Extract the [x, y] coordinate from the center of the cell holding the provided text.  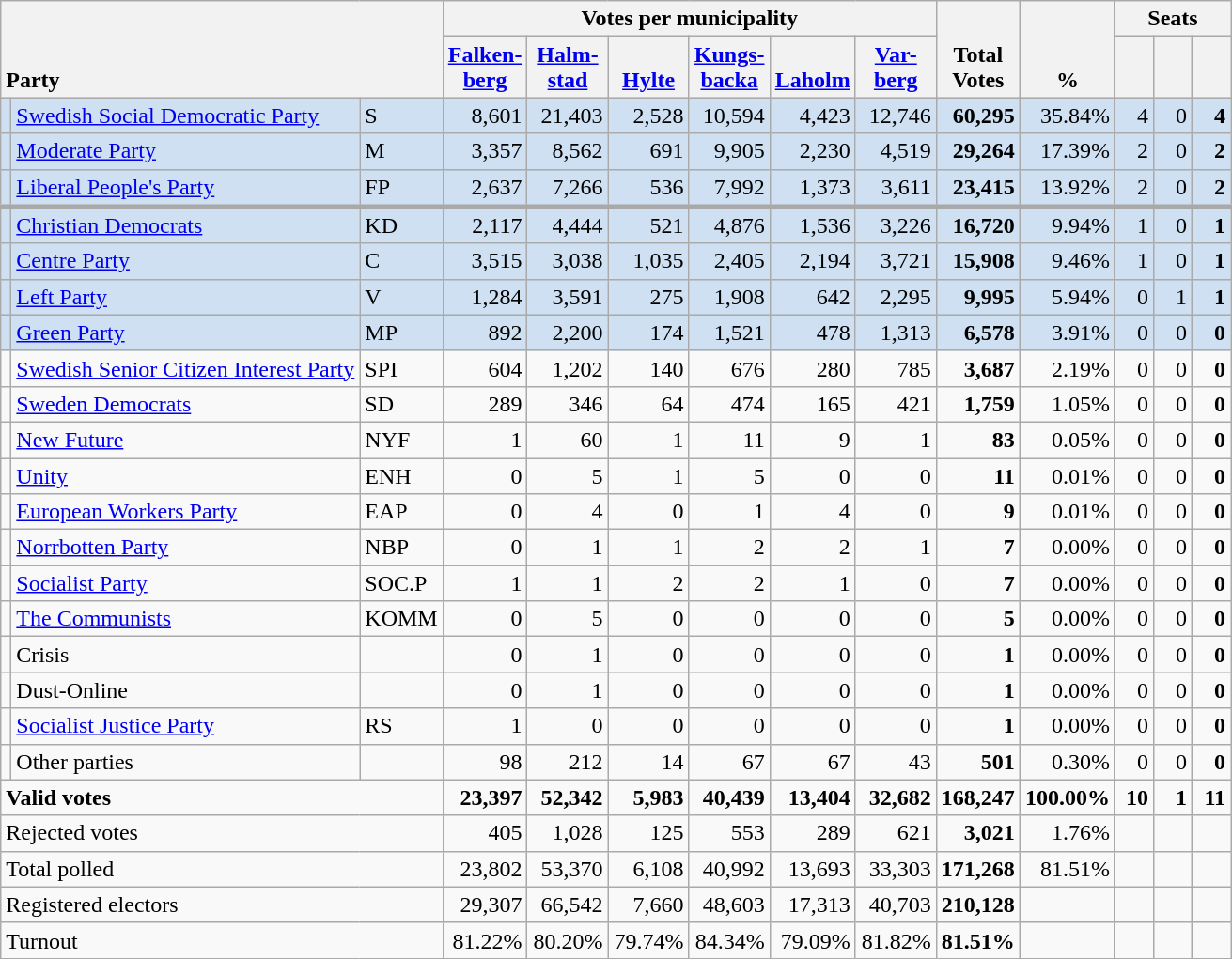
1,284 [485, 297]
553 [729, 833]
3,611 [896, 188]
1,536 [812, 225]
33,303 [896, 869]
3.91% [1068, 333]
Green Party [186, 333]
SOC.P [401, 583]
9.46% [1068, 261]
48,603 [729, 905]
Registered electors [222, 905]
4,423 [812, 116]
0.05% [1068, 440]
Liberal People's Party [186, 188]
3,226 [896, 225]
Votes per municipality [690, 19]
421 [896, 404]
29,307 [485, 905]
98 [485, 762]
Seats [1173, 19]
ENH [401, 476]
KD [401, 225]
2,295 [896, 297]
1,035 [648, 261]
676 [729, 368]
3,021 [977, 833]
12,746 [896, 116]
1,313 [896, 333]
17,313 [812, 905]
Sweden Democrats [186, 404]
2,230 [812, 151]
Left Party [186, 297]
1,908 [729, 297]
3,687 [977, 368]
Party [222, 49]
1.05% [1068, 404]
Halm- stad [568, 68]
5.94% [1068, 297]
Norrbotten Party [186, 548]
Socialist Justice Party [186, 726]
8,562 [568, 151]
Laholm [812, 68]
23,415 [977, 188]
40,992 [729, 869]
21,403 [568, 116]
168,247 [977, 797]
Crisis [186, 655]
79.74% [648, 940]
642 [812, 297]
10 [1133, 797]
17.39% [1068, 151]
604 [485, 368]
Falken- berg [485, 68]
RS [401, 726]
9.94% [1068, 225]
NYF [401, 440]
1,373 [812, 188]
3,721 [896, 261]
Total Votes [977, 49]
10,594 [729, 116]
2,194 [812, 261]
13,404 [812, 797]
4,444 [568, 225]
1,028 [568, 833]
3,515 [485, 261]
Socialist Party [186, 583]
275 [648, 297]
23,397 [485, 797]
536 [648, 188]
2,117 [485, 225]
40,703 [896, 905]
29,264 [977, 151]
13,693 [812, 869]
Kungs- backa [729, 68]
785 [896, 368]
European Workers Party [186, 512]
C [401, 261]
83 [977, 440]
7,992 [729, 188]
1.76% [1068, 833]
81.82% [896, 940]
125 [648, 833]
0.30% [1068, 762]
84.34% [729, 940]
8,601 [485, 116]
280 [812, 368]
2,528 [648, 116]
KOMM [401, 619]
SPI [401, 368]
66,542 [568, 905]
501 [977, 762]
1,202 [568, 368]
Turnout [222, 940]
81.22% [485, 940]
7,266 [568, 188]
53,370 [568, 869]
Swedish Social Democratic Party [186, 116]
9,905 [729, 151]
Total polled [222, 869]
% [1068, 49]
171,268 [977, 869]
EAP [401, 512]
892 [485, 333]
Valid votes [222, 797]
V [401, 297]
210,128 [977, 905]
165 [812, 404]
60 [568, 440]
Christian Democrats [186, 225]
32,682 [896, 797]
Moderate Party [186, 151]
3,591 [568, 297]
52,342 [568, 797]
3,357 [485, 151]
4,876 [729, 225]
16,720 [977, 225]
2,405 [729, 261]
2,637 [485, 188]
The Communists [186, 619]
SD [401, 404]
6,578 [977, 333]
23,802 [485, 869]
Other parties [186, 762]
NBP [401, 548]
1,521 [729, 333]
691 [648, 151]
MP [401, 333]
64 [648, 404]
212 [568, 762]
474 [729, 404]
M [401, 151]
2.19% [1068, 368]
2,200 [568, 333]
Swedish Senior Citizen Interest Party [186, 368]
79.09% [812, 940]
9,995 [977, 297]
5,983 [648, 797]
35.84% [1068, 116]
43 [896, 762]
405 [485, 833]
6,108 [648, 869]
140 [648, 368]
60,295 [977, 116]
Hylte [648, 68]
80.20% [568, 940]
4,519 [896, 151]
Var- berg [896, 68]
3,038 [568, 261]
15,908 [977, 261]
FP [401, 188]
Centre Party [186, 261]
346 [568, 404]
621 [896, 833]
478 [812, 333]
100.00% [1068, 797]
Dust-Online [186, 690]
New Future [186, 440]
521 [648, 225]
7,660 [648, 905]
13.92% [1068, 188]
40,439 [729, 797]
174 [648, 333]
S [401, 116]
1,759 [977, 404]
Unity [186, 476]
14 [648, 762]
Rejected votes [222, 833]
